Return the (x, y) coordinate for the center point of the cell that contains the specified text.  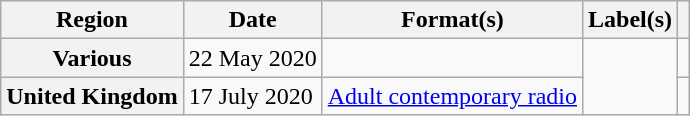
Region (92, 20)
Adult contemporary radio (452, 96)
Label(s) (630, 20)
17 July 2020 (252, 96)
Format(s) (452, 20)
Date (252, 20)
United Kingdom (92, 96)
22 May 2020 (252, 58)
Various (92, 58)
